Locate the cell with the specified text and output its [X, Y] center coordinate. 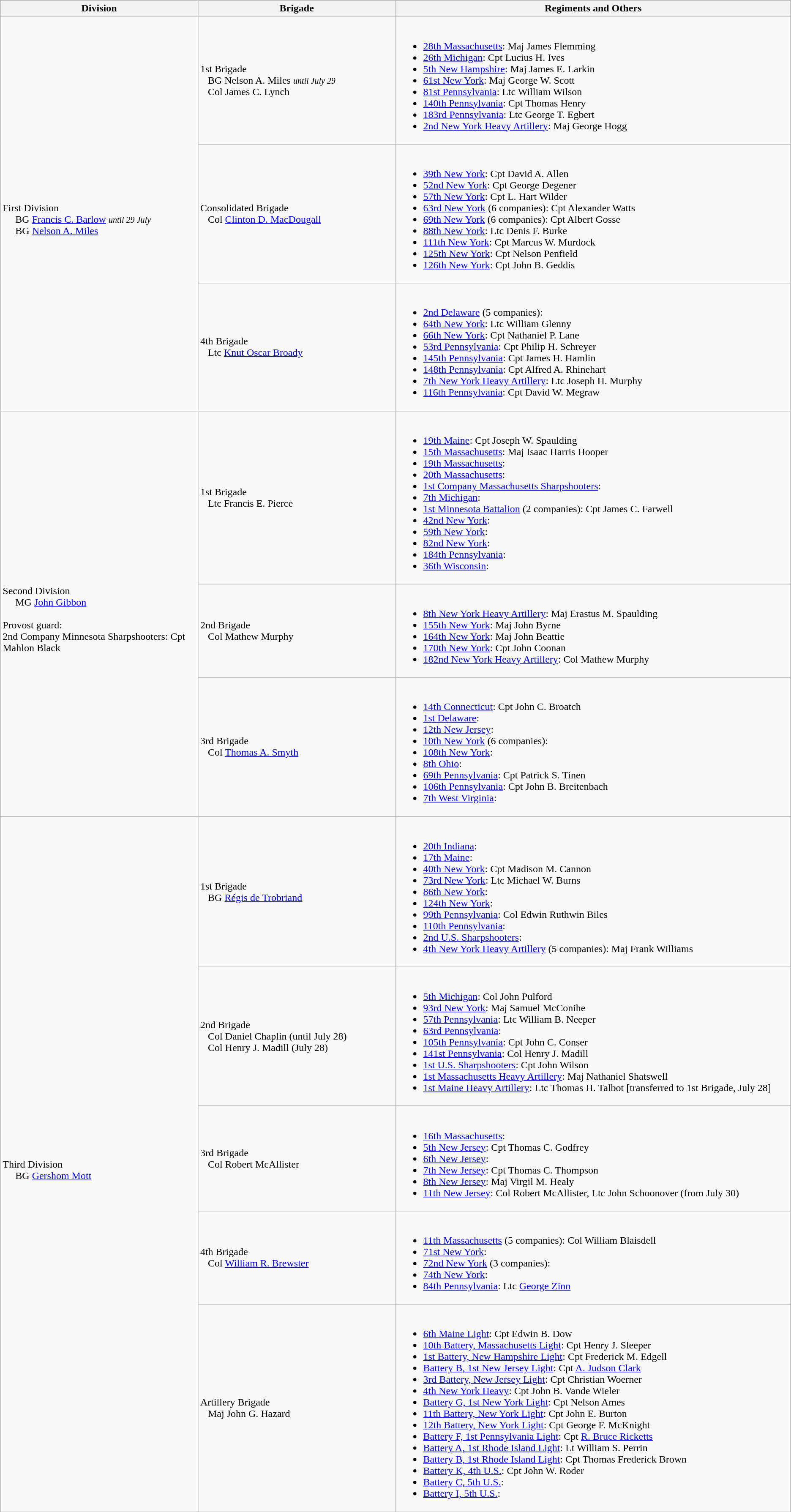
Regiments and Others [593, 8]
Division [99, 8]
1st Brigade BG Régis de Trobriand [297, 892]
Artillery Brigade Maj John G. Hazard [297, 1408]
1st Brigade Ltc Francis E. Pierce [297, 497]
3rd Brigade Col Robert McAllister [297, 1158]
Consolidated Brigade Col Clinton D. MacDougall [297, 214]
Brigade [297, 8]
3rd Brigade Col Thomas A. Smyth [297, 747]
4th Brigade Col William R. Brewster [297, 1258]
Second Division MG John Gibbon Provost guard: 2nd Company Minnesota Sharpshooters: Cpt Mahlon Black [99, 614]
2nd Brigade Col Mathew Murphy [297, 630]
11th Massachusetts (5 companies): Col William Blaisdell71st New York:72nd New York (3 companies):74th New York:84th Pennsylvania: Ltc George Zinn [593, 1258]
Third Division BG Gershom Mott [99, 1164]
1st Brigade BG Nelson A. Miles until July 29 Col James C. Lynch [297, 80]
2nd Brigade Col Daniel Chaplin (until July 28) Col Henry J. Madill (July 28) [297, 1036]
4th Brigade Ltc Knut Oscar Broady [297, 347]
First Division BG Francis C. Barlow until 29 July BG Nelson A. Miles [99, 214]
